Capture the cell that displays the provided text and extract its [X, Y] central coordinate. 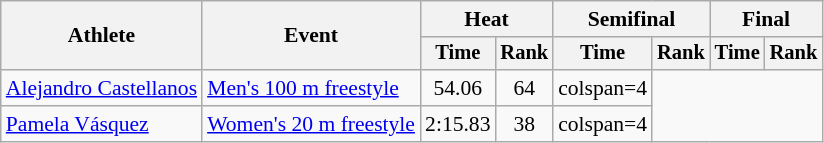
38 [525, 124]
Event [311, 36]
Women's 20 m freestyle [311, 124]
Alejandro Castellanos [102, 88]
54.06 [458, 88]
Athlete [102, 36]
2:15.83 [458, 124]
Semifinal [632, 19]
Heat [486, 19]
Pamela Vásquez [102, 124]
Men's 100 m freestyle [311, 88]
64 [525, 88]
Final [766, 19]
